Return the (x, y) coordinate for the center point of the cell that contains the specified text.  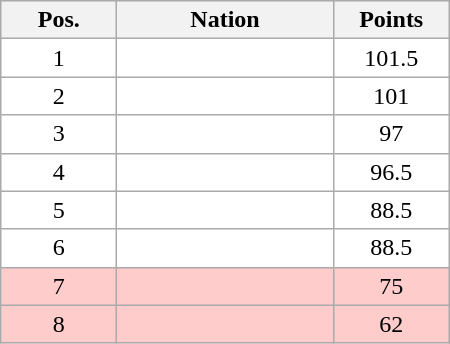
75 (391, 286)
1 (59, 58)
6 (59, 248)
4 (59, 172)
7 (59, 286)
Nation (225, 20)
Pos. (59, 20)
2 (59, 96)
96.5 (391, 172)
5 (59, 210)
Points (391, 20)
97 (391, 134)
62 (391, 324)
101 (391, 96)
101.5 (391, 58)
8 (59, 324)
3 (59, 134)
